Pinpoint the cell where the given text exists, returning its [x, y] midpoint coordinate. 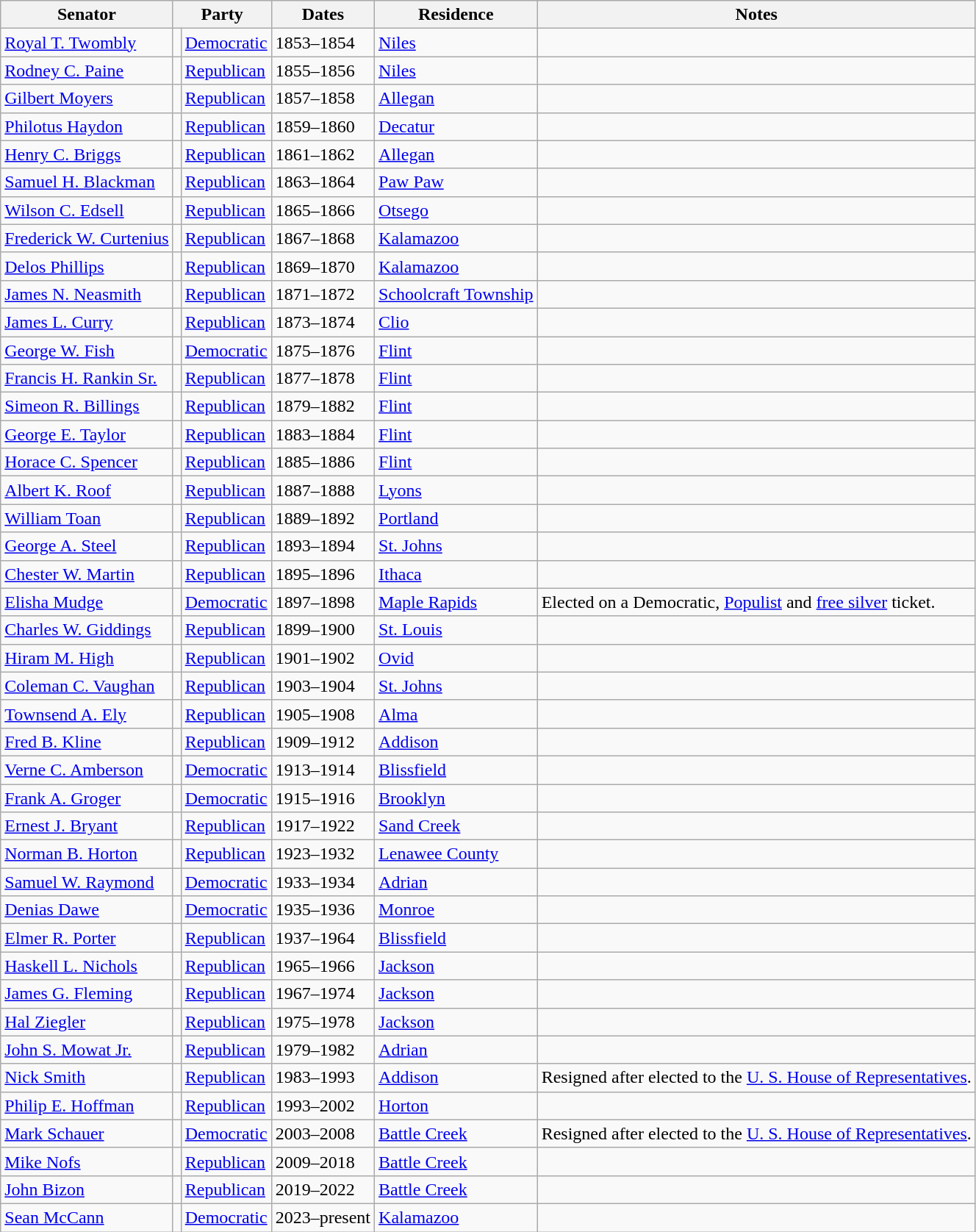
1905–1908 [323, 714]
St. Louis [456, 630]
Samuel H. Blackman [87, 182]
Townsend A. Ely [87, 714]
1885–1886 [323, 462]
1875–1876 [323, 351]
Royal T. Twombly [87, 43]
1861–1862 [323, 154]
Denias Dawe [87, 910]
1853–1854 [323, 43]
1865–1866 [323, 210]
Lenawee County [456, 854]
1895–1896 [323, 574]
Party [222, 15]
John Bizon [87, 1189]
1983–1993 [323, 1078]
1975–1978 [323, 1022]
1883–1884 [323, 434]
2019–2022 [323, 1189]
1899–1900 [323, 630]
1877–1878 [323, 379]
Charles W. Giddings [87, 630]
Portland [456, 518]
1903–1904 [323, 686]
1993–2002 [323, 1106]
Norman B. Horton [87, 854]
Sand Creek [456, 826]
1887–1888 [323, 490]
1869–1870 [323, 266]
Dates [323, 15]
Ernest J. Bryant [87, 826]
Sean McCann [87, 1217]
Horton [456, 1106]
1859–1860 [323, 126]
Clio [456, 322]
Philip E. Hoffman [87, 1106]
Gilbert Moyers [87, 99]
Residence [456, 15]
1917–1922 [323, 826]
Rodney C. Paine [87, 71]
Decatur [456, 126]
Otsego [456, 210]
Schoolcraft Township [456, 294]
Monroe [456, 910]
Samuel W. Raymond [87, 882]
1915–1916 [323, 798]
Horace C. Spencer [87, 462]
Hiram M. High [87, 658]
1979–1982 [323, 1050]
Elmer R. Porter [87, 938]
1923–1932 [323, 854]
Haskell L. Nichols [87, 966]
1879–1882 [323, 407]
Hal Ziegler [87, 1022]
William Toan [87, 518]
Lyons [456, 490]
George E. Taylor [87, 434]
Philotus Haydon [87, 126]
Mike Nofs [87, 1161]
1871–1872 [323, 294]
Ovid [456, 658]
Alma [456, 714]
Senator [87, 15]
Fred B. Kline [87, 742]
Albert K. Roof [87, 490]
1909–1912 [323, 742]
George W. Fish [87, 351]
Brooklyn [456, 798]
Nick Smith [87, 1078]
1873–1874 [323, 322]
Henry C. Briggs [87, 154]
Chester W. Martin [87, 574]
1967–1974 [323, 994]
1913–1914 [323, 770]
1855–1856 [323, 71]
1901–1902 [323, 658]
Frederick W. Curtenius [87, 238]
1889–1892 [323, 518]
Elisha Mudge [87, 602]
1893–1894 [323, 546]
Simeon R. Billings [87, 407]
James G. Fleming [87, 994]
1867–1868 [323, 238]
1937–1964 [323, 938]
Francis H. Rankin Sr. [87, 379]
Frank A. Groger [87, 798]
Paw Paw [456, 182]
Coleman C. Vaughan [87, 686]
Mark Schauer [87, 1133]
Delos Phillips [87, 266]
1965–1966 [323, 966]
James L. Curry [87, 322]
2023–present [323, 1217]
1897–1898 [323, 602]
1935–1936 [323, 910]
1863–1864 [323, 182]
James N. Neasmith [87, 294]
Verne C. Amberson [87, 770]
John S. Mowat Jr. [87, 1050]
2003–2008 [323, 1133]
1857–1858 [323, 99]
Elected on a Democratic, Populist and free silver ticket. [756, 602]
Maple Rapids [456, 602]
1933–1934 [323, 882]
George A. Steel [87, 546]
Notes [756, 15]
2009–2018 [323, 1161]
Wilson C. Edsell [87, 210]
Ithaca [456, 574]
